From the cell containing the given text, extract its center point as [x, y] coordinate. 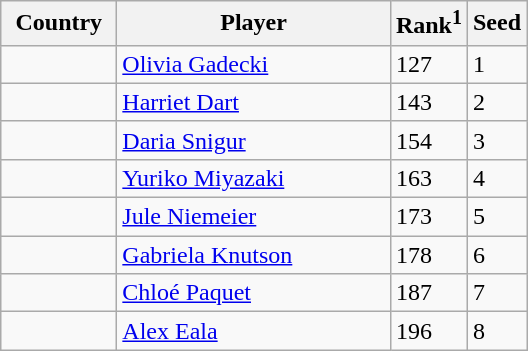
5 [496, 217]
Olivia Gadecki [254, 64]
Yuriko Miyazaki [254, 178]
163 [428, 178]
Chloé Paquet [254, 293]
4 [496, 178]
Jule Niemeier [254, 217]
127 [428, 64]
Rank1 [428, 24]
1 [496, 64]
Gabriela Knutson [254, 255]
Alex Eala [254, 331]
173 [428, 217]
Seed [496, 24]
Country [59, 24]
Daria Snigur [254, 140]
Player [254, 24]
143 [428, 102]
Harriet Dart [254, 102]
196 [428, 331]
154 [428, 140]
187 [428, 293]
6 [496, 255]
3 [496, 140]
8 [496, 331]
2 [496, 102]
178 [428, 255]
7 [496, 293]
